Find where the given text appears and provide that cell's center as (X, Y) coordinate. 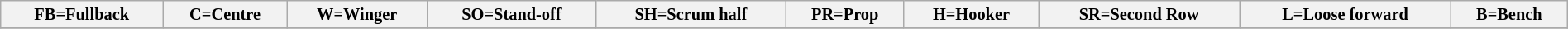
B=Bench (1508, 14)
W=Winger (357, 14)
L=Loose forward (1346, 14)
C=Centre (225, 14)
H=Hooker (971, 14)
PR=Prop (845, 14)
FB=Fullback (82, 14)
SH=Scrum half (691, 14)
SR=Second Row (1140, 14)
SO=Stand-off (511, 14)
